Extract the (x, y) coordinate from the center of the cell holding the provided text.  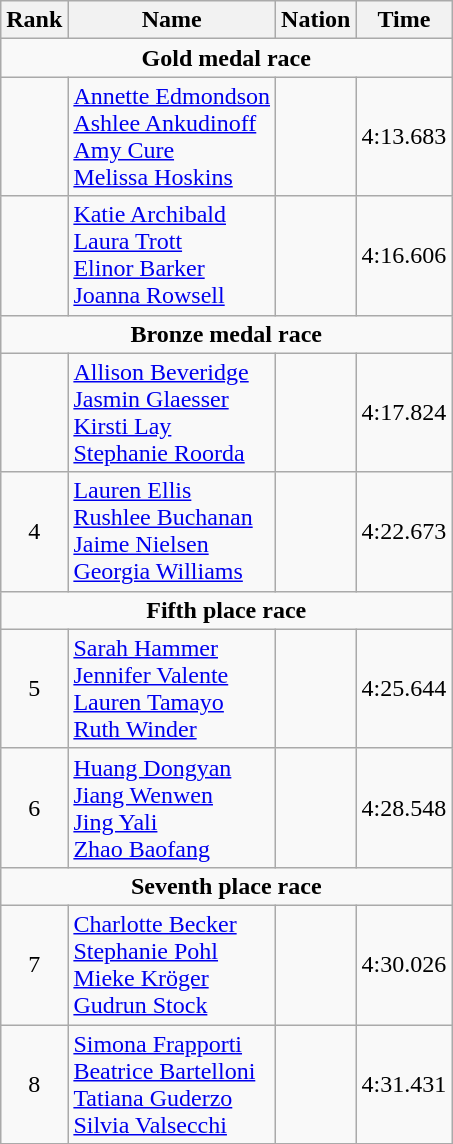
Sarah HammerJennifer ValenteLauren TamayoRuth Winder (172, 688)
Huang DongyanJiang WenwenJing YaliZhao Baofang (172, 808)
Allison BeveridgeJasmin GlaesserKirsti LayStephanie Roorda (172, 412)
Name (172, 20)
4 (34, 532)
Rank (34, 20)
Annette EdmondsonAshlee AnkudinoffAmy CureMelissa Hoskins (172, 136)
4:25.644 (404, 688)
4:13.683 (404, 136)
4:28.548 (404, 808)
Nation (316, 20)
Fifth place race (226, 610)
Katie ArchibaldLaura TrottElinor BarkerJoanna Rowsell (172, 256)
Bronze medal race (226, 334)
Time (404, 20)
4:31.431 (404, 1084)
4:17.824 (404, 412)
Gold medal race (226, 58)
5 (34, 688)
4:30.026 (404, 964)
Lauren EllisRushlee BuchananJaime NielsenGeorgia Williams (172, 532)
4:22.673 (404, 532)
Simona FrapportiBeatrice BartelloniTatiana GuderzoSilvia Valsecchi (172, 1084)
6 (34, 808)
7 (34, 964)
Seventh place race (226, 886)
8 (34, 1084)
4:16.606 (404, 256)
Charlotte BeckerStephanie PohlMieke KrögerGudrun Stock (172, 964)
